Pinpoint the cell where the given text exists, returning its (x, y) midpoint coordinate. 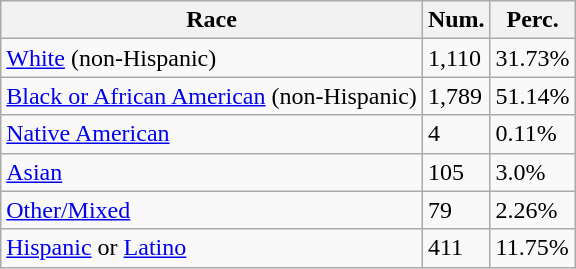
4 (456, 134)
Black or African American (non-Hispanic) (212, 96)
Native American (212, 134)
1,110 (456, 58)
Race (212, 20)
1,789 (456, 96)
79 (456, 210)
Hispanic or Latino (212, 248)
Num. (456, 20)
411 (456, 248)
105 (456, 172)
White (non-Hispanic) (212, 58)
Asian (212, 172)
31.73% (532, 58)
3.0% (532, 172)
51.14% (532, 96)
2.26% (532, 210)
Other/Mixed (212, 210)
Perc. (532, 20)
11.75% (532, 248)
0.11% (532, 134)
